Find where the given text appears and provide that cell's center as [X, Y] coordinate. 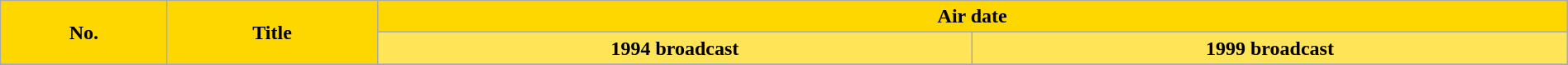
Title [272, 32]
1999 broadcast [1270, 48]
Air date [973, 17]
1994 broadcast [675, 48]
No. [84, 32]
